Determine the (x, y) coordinate at the center of the cell enclosing the given text.  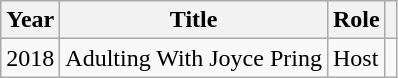
Role (356, 20)
Adulting With Joyce Pring (194, 58)
Host (356, 58)
Year (30, 20)
2018 (30, 58)
Title (194, 20)
